Scan for the cell matching the given text and deliver its (X, Y) coordinate at center. 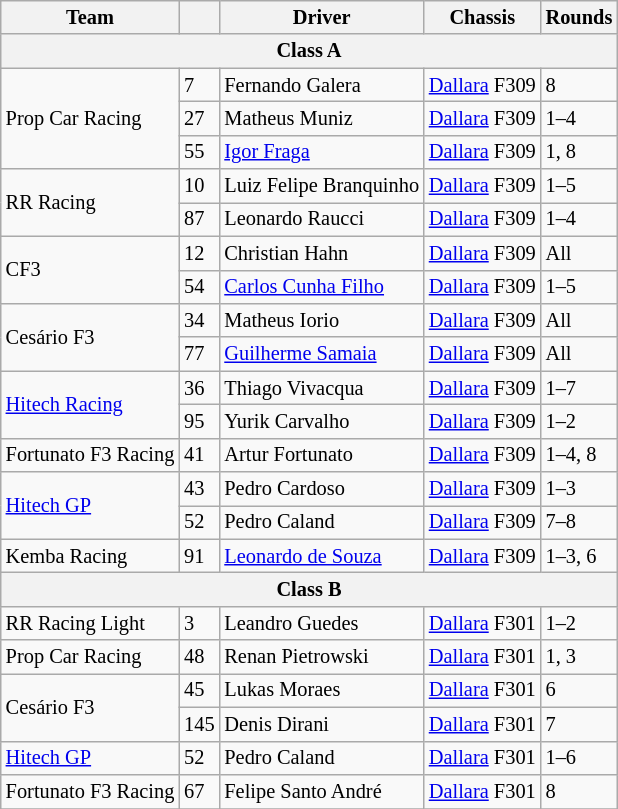
Pedro Cardoso (321, 489)
27 (199, 118)
Renan Pietrowski (321, 657)
1–4, 8 (580, 455)
91 (199, 556)
34 (199, 320)
Christian Hahn (321, 253)
Rounds (580, 17)
Leandro Guedes (321, 623)
1–7 (580, 388)
7–8 (580, 522)
1, 3 (580, 657)
Matheus Iorio (321, 320)
Leonardo Raucci (321, 219)
1–3, 6 (580, 556)
10 (199, 186)
12 (199, 253)
87 (199, 219)
Team (90, 17)
3 (199, 623)
77 (199, 354)
6 (580, 690)
Lukas Moraes (321, 690)
48 (199, 657)
CF3 (90, 270)
Hitech Racing (90, 404)
Artur Fortunato (321, 455)
Fernando Galera (321, 85)
Matheus Muniz (321, 118)
41 (199, 455)
Driver (321, 17)
RR Racing (90, 202)
RR Racing Light (90, 623)
54 (199, 287)
Kemba Racing (90, 556)
1, 8 (580, 152)
36 (199, 388)
1–6 (580, 758)
95 (199, 421)
Class B (309, 589)
45 (199, 690)
Felipe Santo André (321, 791)
43 (199, 489)
1–3 (580, 489)
145 (199, 724)
Carlos Cunha Filho (321, 287)
Chassis (482, 17)
67 (199, 791)
Denis Dirani (321, 724)
Class A (309, 51)
55 (199, 152)
Yurik Carvalho (321, 421)
Leonardo de Souza (321, 556)
Guilherme Samaia (321, 354)
Luiz Felipe Branquinho (321, 186)
Thiago Vivacqua (321, 388)
Igor Fraga (321, 152)
